Scan for the cell matching the given text and deliver its [x, y] coordinate at center. 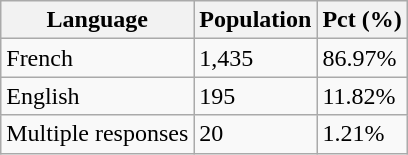
1,435 [256, 58]
Population [256, 20]
195 [256, 96]
French [98, 58]
1.21% [362, 134]
Multiple responses [98, 134]
11.82% [362, 96]
20 [256, 134]
English [98, 96]
86.97% [362, 58]
Pct (%) [362, 20]
Language [98, 20]
